Return the (X, Y) coordinate for the center point of the cell that contains the specified text.  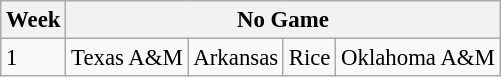
Arkansas (236, 58)
Oklahoma A&M (418, 58)
No Game (283, 20)
Rice (309, 58)
Texas A&M (127, 58)
Week (34, 20)
1 (34, 58)
